Provide the [X, Y] coordinate of the cell's center where the given text is located.  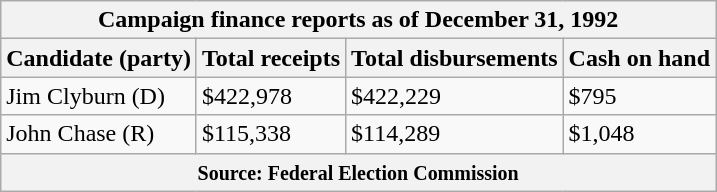
Jim Clyburn (D) [99, 96]
$115,338 [270, 134]
$422,978 [270, 96]
Campaign finance reports as of December 31, 1992 [358, 20]
$114,289 [455, 134]
Source: Federal Election Commission [358, 172]
John Chase (R) [99, 134]
$422,229 [455, 96]
$1,048 [639, 134]
Total disbursements [455, 58]
$795 [639, 96]
Total receipts [270, 58]
Candidate (party) [99, 58]
Cash on hand [639, 58]
